Scan for the cell matching the given text and deliver its [x, y] coordinate at center. 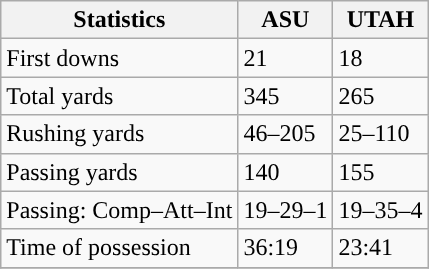
46–205 [286, 134]
Passing yards [120, 172]
140 [286, 172]
19–35–4 [380, 210]
345 [286, 96]
36:19 [286, 248]
19–29–1 [286, 210]
25–110 [380, 134]
ASU [286, 20]
155 [380, 172]
UTAH [380, 20]
18 [380, 58]
Rushing yards [120, 134]
Total yards [120, 96]
Statistics [120, 20]
First downs [120, 58]
Passing: Comp–Att–Int [120, 210]
265 [380, 96]
23:41 [380, 248]
Time of possession [120, 248]
21 [286, 58]
